Pinpoint the cell where the given text exists, returning its [X, Y] midpoint coordinate. 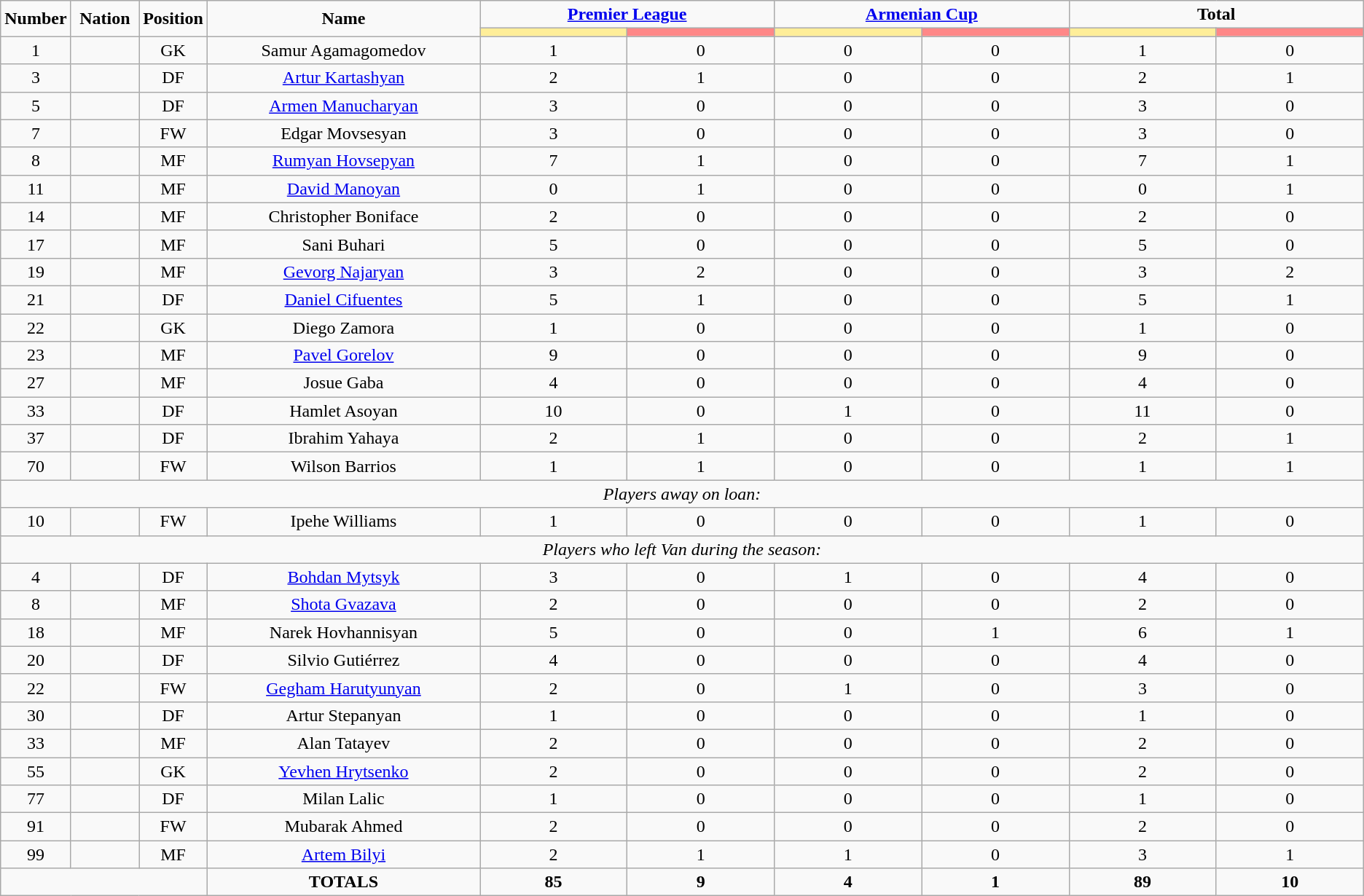
23 [36, 355]
Ipehe Williams [343, 522]
Name [343, 19]
20 [36, 660]
Premier League [627, 15]
Artem Bilyi [343, 854]
Nation [105, 19]
Players away on loan: [682, 494]
Armen Manucharyan [343, 106]
17 [36, 244]
18 [36, 632]
21 [36, 299]
Hamlet Asoyan [343, 411]
Silvio Gutiérrez [343, 660]
19 [36, 272]
Mubarak Ahmed [343, 827]
91 [36, 827]
Rumyan Hovsepyan [343, 161]
89 [1142, 882]
Players who left Van during the season: [682, 549]
Armenian Cup [922, 15]
Wilson Barrios [343, 466]
Number [36, 19]
Narek Hovhannisyan [343, 632]
Yevhen Hrytsenko [343, 771]
Alan Tatayev [343, 743]
David Manoyan [343, 189]
Artur Stepanyan [343, 715]
6 [1142, 632]
55 [36, 771]
Josue Gaba [343, 383]
Gevorg Najaryan [343, 272]
TOTALS [343, 882]
Artur Kartashyan [343, 78]
Diego Zamora [343, 327]
Sani Buhari [343, 244]
70 [36, 466]
Shota Gvazava [343, 605]
Samur Agamagomedov [343, 50]
Christopher Boniface [343, 216]
Position [173, 19]
Edgar Movsesyan [343, 133]
Bohdan Mytsyk [343, 577]
Pavel Gorelov [343, 355]
77 [36, 799]
Total [1216, 15]
99 [36, 854]
37 [36, 439]
Daniel Cifuentes [343, 299]
85 [553, 882]
Gegham Harutyunyan [343, 688]
14 [36, 216]
27 [36, 383]
Ibrahim Yahaya [343, 439]
30 [36, 715]
Milan Lalic [343, 799]
